Locate the cell with the specified text and output its [X, Y] center coordinate. 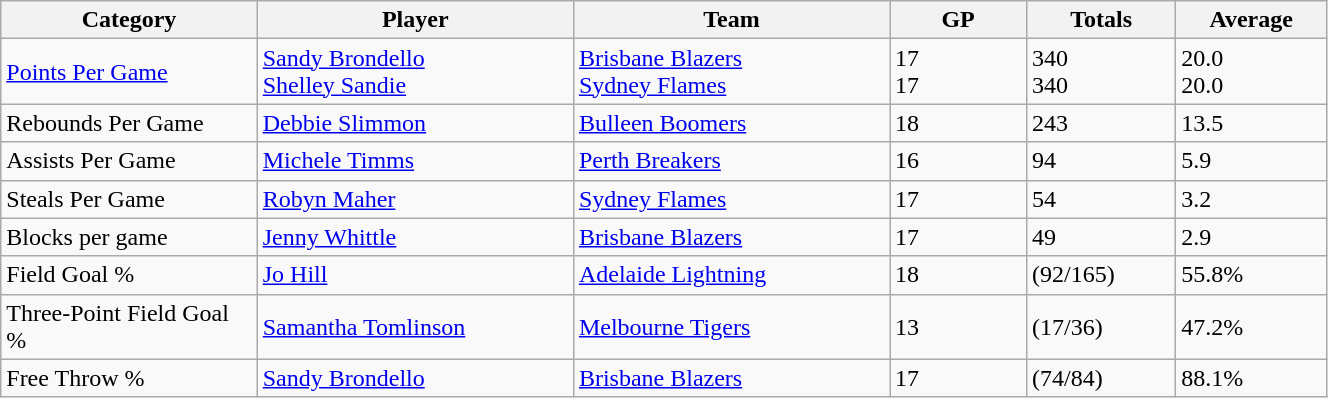
Rebounds Per Game [129, 123]
Field Goal % [129, 275]
13 [958, 326]
(92/165) [1102, 275]
GP [958, 20]
Brisbane BlazersSydney Flames [731, 72]
Melbourne Tigers [731, 326]
Jenny Whittle [415, 237]
47.2% [1252, 326]
2.9 [1252, 237]
Perth Breakers [731, 161]
Player [415, 20]
Debbie Slimmon [415, 123]
Sandy Brondello [415, 378]
1717 [958, 72]
49 [1102, 237]
Three-Point Field Goal % [129, 326]
Team [731, 20]
3.2 [1252, 199]
Sydney Flames [731, 199]
20.020.0 [1252, 72]
Jo Hill [415, 275]
Average [1252, 20]
Steals Per Game [129, 199]
16 [958, 161]
Robyn Maher [415, 199]
340340 [1102, 72]
5.9 [1252, 161]
13.5 [1252, 123]
Samantha Tomlinson [415, 326]
Bulleen Boomers [731, 123]
243 [1102, 123]
Category [129, 20]
(74/84) [1102, 378]
Blocks per game [129, 237]
Adelaide Lightning [731, 275]
Totals [1102, 20]
54 [1102, 199]
Michele Timms [415, 161]
(17/36) [1102, 326]
88.1% [1252, 378]
Sandy BrondelloShelley Sandie [415, 72]
55.8% [1252, 275]
Assists Per Game [129, 161]
94 [1102, 161]
Points Per Game [129, 72]
Free Throw % [129, 378]
